Output the (x, y) coordinate of the center of the cell containing the given text.  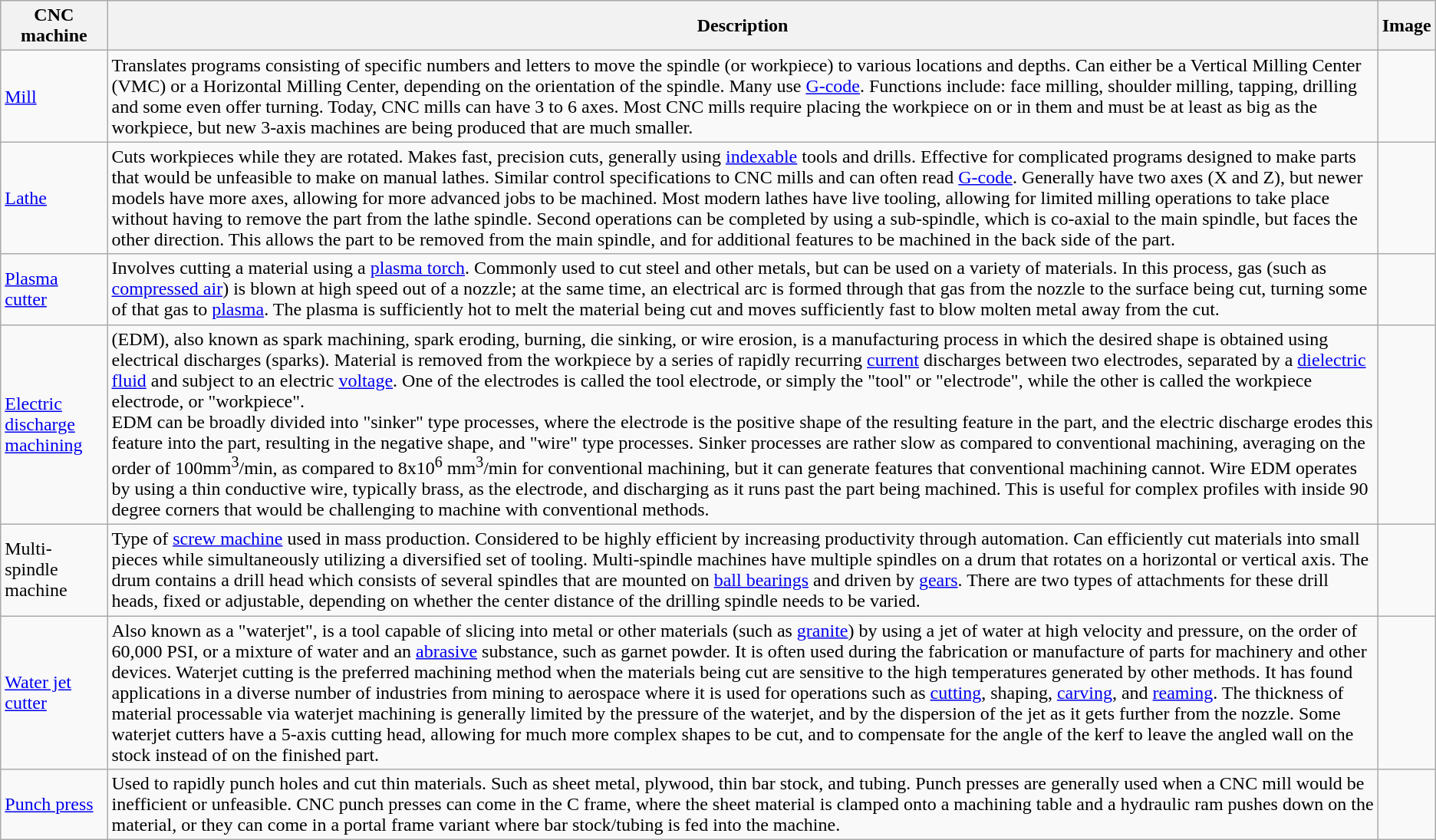
Lathe (54, 198)
Water jet cutter (54, 693)
Plasma cutter (54, 289)
Mill (54, 97)
Punch press (54, 805)
Image (1407, 26)
Electric discharge machining (54, 425)
Multi-spindle machine (54, 571)
Description (743, 26)
CNC machine (54, 26)
